Find where the given text appears and provide that cell's center as (X, Y) coordinate. 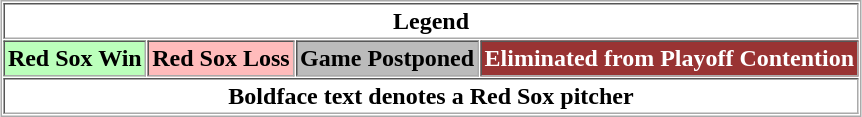
Game Postponed (388, 58)
Eliminated from Playoff Contention (670, 58)
Red Sox Loss (221, 58)
Red Sox Win (74, 58)
Boldface text denotes a Red Sox pitcher (430, 96)
Legend (430, 21)
